Provide the (x, y) coordinate of the cell's center where the given text is located.  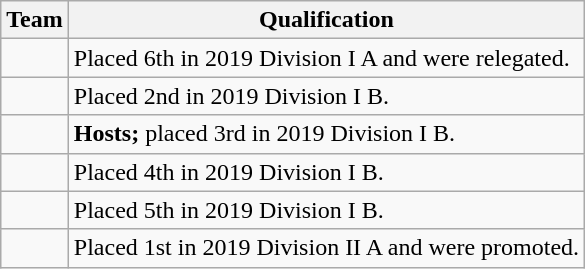
Placed 2nd in 2019 Division I B. (326, 96)
Placed 1st in 2019 Division II A and were promoted. (326, 248)
Placed 5th in 2019 Division I B. (326, 210)
Placed 4th in 2019 Division I B. (326, 172)
Placed 6th in 2019 Division I A and were relegated. (326, 58)
Hosts; placed 3rd in 2019 Division I B. (326, 134)
Team (35, 20)
Qualification (326, 20)
